Pinpoint the cell where the given text exists, returning its (X, Y) midpoint coordinate. 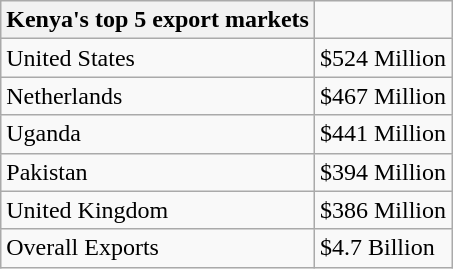
$441 Million (382, 134)
$394 Million (382, 172)
$467 Million (382, 96)
Netherlands (158, 96)
Pakistan (158, 172)
United Kingdom (158, 210)
$524 Million (382, 58)
Kenya's top 5 export markets (158, 20)
United States (158, 58)
$4.7 Billion (382, 248)
Overall Exports (158, 248)
Uganda (158, 134)
$386 Million (382, 210)
